Pinpoint the cell where the given text exists, returning its [X, Y] midpoint coordinate. 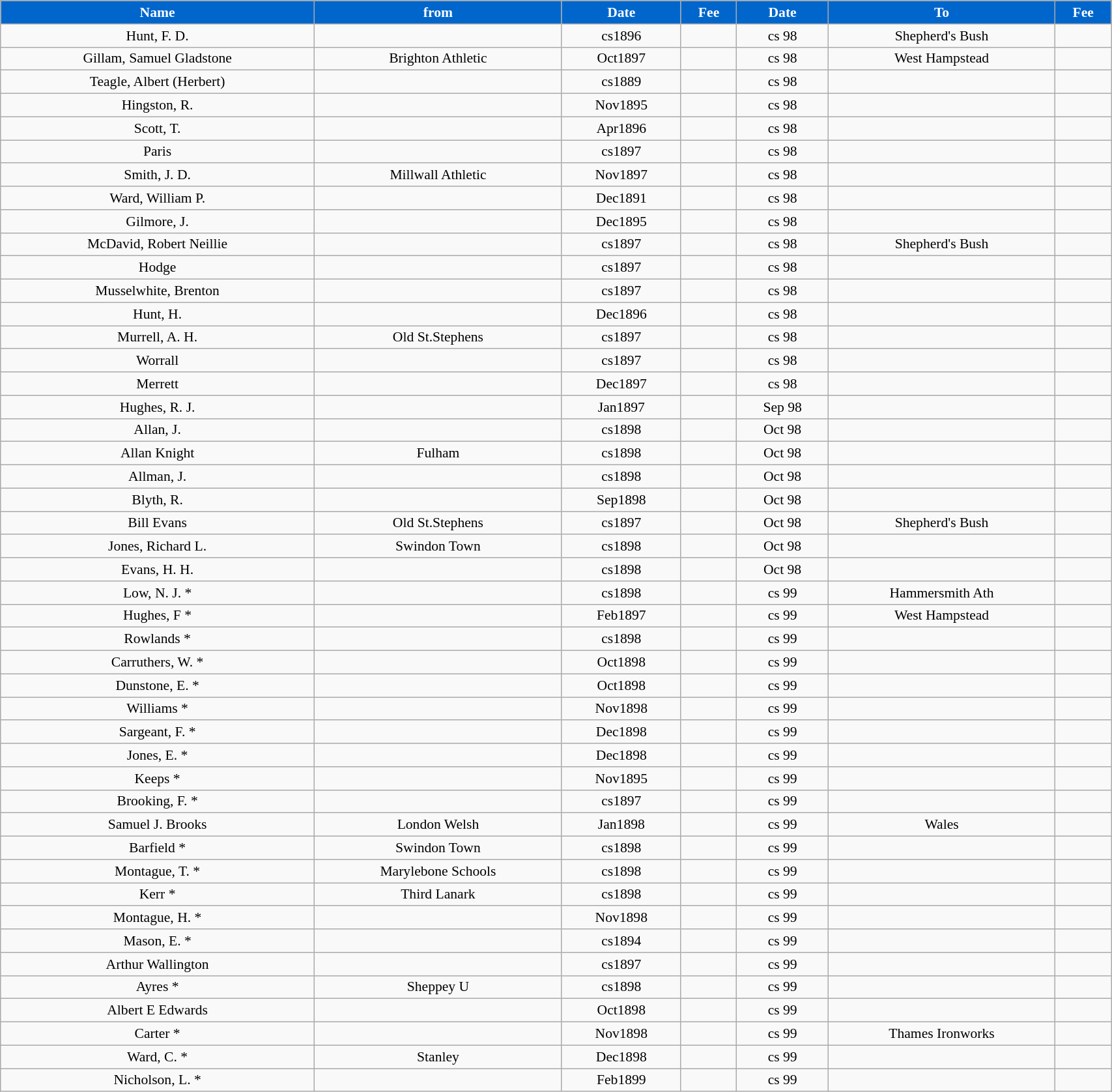
Montague, H. * [158, 918]
Hughes, R. J. [158, 407]
Paris [158, 152]
Allan Knight [158, 453]
Albert E Edwards [158, 1011]
Low, N. J. * [158, 593]
Allan, J. [158, 430]
Jan1897 [621, 407]
Scott, T. [158, 128]
Gillam, Samuel Gladstone [158, 59]
Allman, J. [158, 477]
Hughes, F * [158, 616]
Hunt, H. [158, 314]
Williams * [158, 709]
Worrall [158, 361]
Hodge [158, 268]
Jones, E. * [158, 755]
Rowlands * [158, 639]
Montague, T. * [158, 871]
Sargeant, F. * [158, 732]
Arthur Wallington [158, 964]
Stanley [438, 1057]
Brooking, F. * [158, 801]
cs1894 [621, 941]
Dunstone, E. * [158, 685]
Blyth, R. [158, 500]
Dec1896 [621, 314]
Teagle, Albert (Herbert) [158, 82]
Wales [942, 825]
Musselwhite, Brenton [158, 291]
Jones, Richard L. [158, 547]
Dec1897 [621, 384]
Sheppey U [438, 987]
Bill Evans [158, 523]
Apr1896 [621, 128]
Nov1897 [621, 175]
Samuel J. Brooks [158, 825]
Jan1898 [621, 825]
Dec1895 [621, 222]
Gilmore, J. [158, 222]
Feb1897 [621, 616]
Thames Ironworks [942, 1034]
Carruthers, W. * [158, 663]
Murrell, A. H. [158, 338]
cs1889 [621, 82]
Smith, J. D. [158, 175]
Hunt, F. D. [158, 36]
Hammersmith Ath [942, 593]
Name [158, 12]
Feb1899 [621, 1080]
Marylebone Schools [438, 871]
Ayres * [158, 987]
Sep1898 [621, 500]
from [438, 12]
Barfield * [158, 848]
London Welsh [438, 825]
Kerr * [158, 895]
To [942, 12]
Millwall Athletic [438, 175]
Hingston, R. [158, 106]
Ward, C. * [158, 1057]
Evans, H. H. [158, 569]
Ward, William P. [158, 198]
Sep 98 [782, 407]
Keeps * [158, 779]
McDavid, Robert Neillie [158, 244]
Third Lanark [438, 895]
Merrett [158, 384]
cs1896 [621, 36]
Fulham [438, 453]
Oct1897 [621, 59]
Carter * [158, 1034]
Mason, E. * [158, 941]
Brighton Athletic [438, 59]
Nicholson, L. * [158, 1080]
Dec1891 [621, 198]
